Output the (X, Y) coordinate of the center of the cell containing the given text.  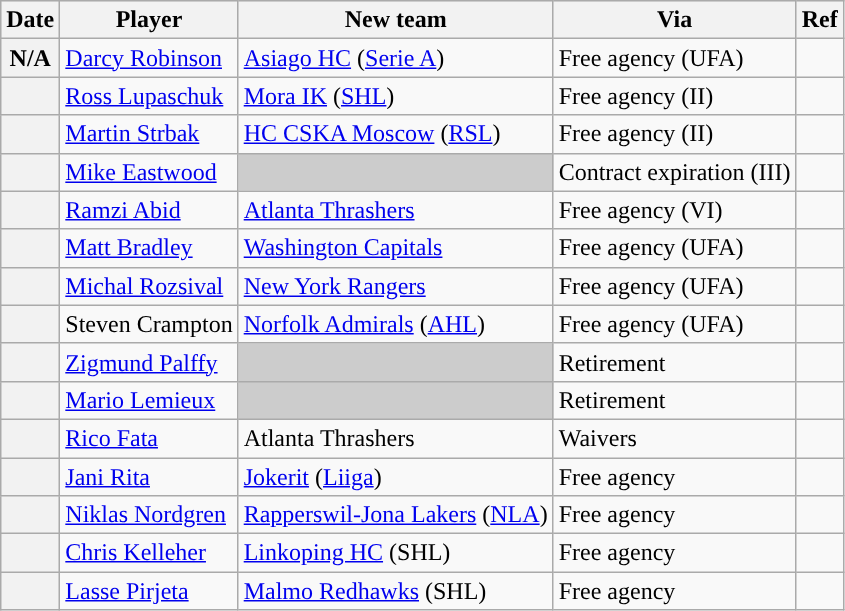
Jokerit (Liiga) (396, 477)
Mora IK (SHL) (396, 96)
Date (30, 20)
Niklas Nordgren (149, 515)
Matt Bradley (149, 248)
Norfolk Admirals (AHL) (396, 324)
New York Rangers (396, 286)
Mario Lemieux (149, 400)
Michal Rozsival (149, 286)
Rico Fata (149, 438)
Ref (820, 20)
Ramzi Abid (149, 210)
Ross Lupaschuk (149, 96)
Martin Strbak (149, 134)
Mike Eastwood (149, 172)
Washington Capitals (396, 248)
Chris Kelleher (149, 553)
Asiago HC (Serie A) (396, 58)
Malmo Redhawks (SHL) (396, 591)
Via (674, 20)
Linkoping HC (SHL) (396, 553)
Waivers (674, 438)
Contract expiration (III) (674, 172)
HC CSKA Moscow (RSL) (396, 134)
Darcy Robinson (149, 58)
Zigmund Palffy (149, 362)
Steven Crampton (149, 324)
Jani Rita (149, 477)
Rapperswil-Jona Lakers (NLA) (396, 515)
New team (396, 20)
Player (149, 20)
Free agency (VI) (674, 210)
Lasse Pirjeta (149, 591)
N/A (30, 58)
